Provide the (X, Y) coordinate of the cell's center where the given text is located.  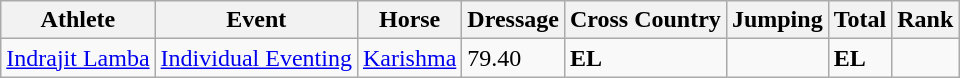
Indrajit Lamba (78, 58)
Karishma (409, 58)
Event (256, 20)
Individual Eventing (256, 58)
Horse (409, 20)
Jumping (777, 20)
Rank (926, 20)
Cross Country (645, 20)
79.40 (514, 58)
Athlete (78, 20)
Total (860, 20)
Dressage (514, 20)
